Extract the (x, y) coordinate from the center of the cell holding the provided text.  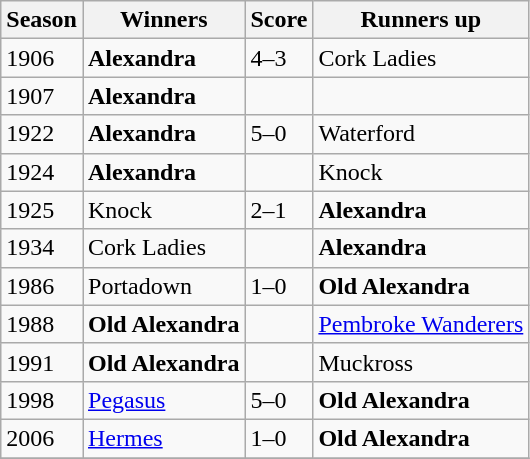
1986 (42, 286)
2006 (42, 438)
1924 (42, 172)
2–1 (279, 210)
1906 (42, 58)
Pegasus (163, 400)
Runners up (421, 20)
Waterford (421, 134)
Muckross (421, 362)
1934 (42, 248)
1991 (42, 362)
1998 (42, 400)
1988 (42, 324)
1907 (42, 96)
Score (279, 20)
Portadown (163, 286)
4–3 (279, 58)
1925 (42, 210)
Season (42, 20)
Hermes (163, 438)
Winners (163, 20)
1922 (42, 134)
Pembroke Wanderers (421, 324)
